Output the (x, y) coordinate of the center of the cell containing the given text.  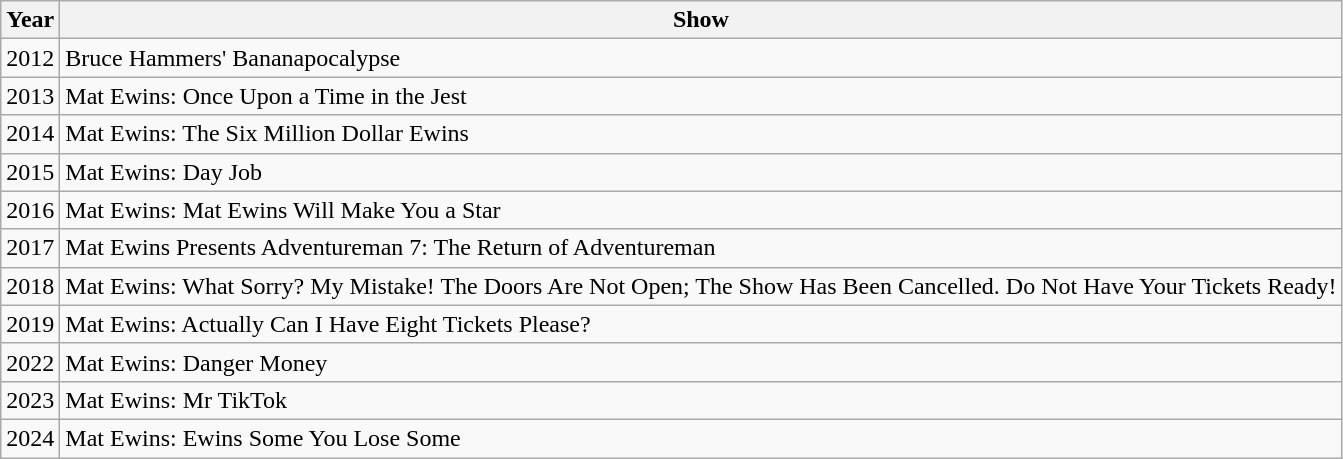
2012 (30, 58)
2013 (30, 96)
Mat Ewins: Danger Money (701, 362)
Mat Ewins: Mr TikTok (701, 400)
Mat Ewins Presents Adventureman 7: The Return of Adventureman (701, 248)
2018 (30, 286)
Year (30, 20)
Show (701, 20)
Mat Ewins: The Six Million Dollar Ewins (701, 134)
Mat Ewins: Once Upon a Time in the Jest (701, 96)
2022 (30, 362)
Mat Ewins: Ewins Some You Lose Some (701, 438)
2016 (30, 210)
2019 (30, 324)
Mat Ewins: Mat Ewins Will Make You a Star (701, 210)
Mat Ewins: Actually Can I Have Eight Tickets Please? (701, 324)
Bruce Hammers' Bananapocalypse (701, 58)
2014 (30, 134)
2023 (30, 400)
Mat Ewins: Day Job (701, 172)
2024 (30, 438)
Mat Ewins: What Sorry? My Mistake! The Doors Are Not Open; The Show Has Been Cancelled. Do Not Have Your Tickets Ready! (701, 286)
2015 (30, 172)
2017 (30, 248)
